Detect which cell encompasses the target text, then output its (x, y) center coordinate. 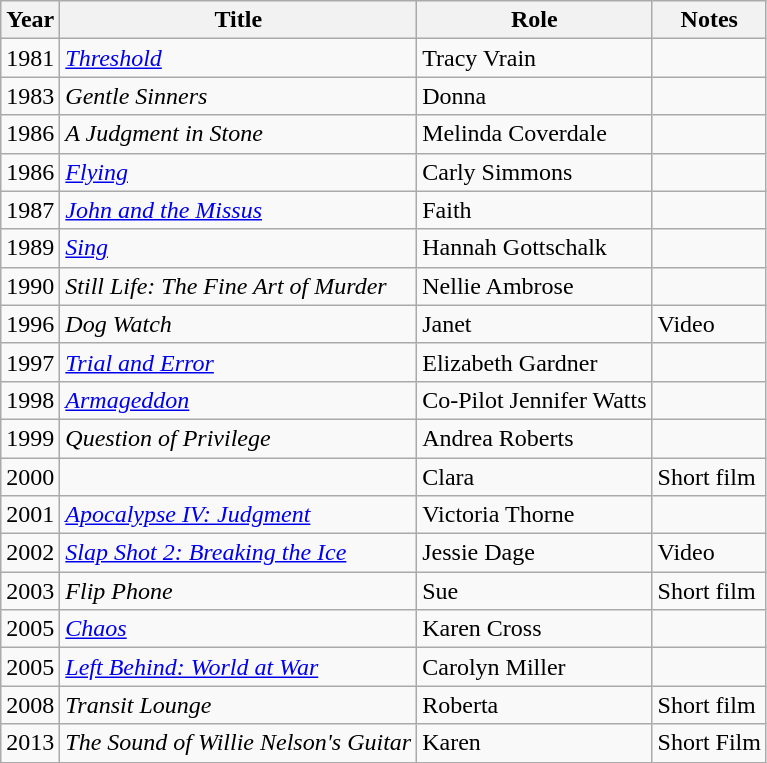
2001 (30, 515)
1987 (30, 210)
1998 (30, 400)
Dog Watch (238, 324)
Question of Privilege (238, 438)
A Judgment in Stone (238, 134)
Trial and Error (238, 362)
Left Behind: World at War (238, 667)
Short Film (709, 743)
Clara (534, 477)
Hannah Gottschalk (534, 248)
Donna (534, 96)
Notes (709, 20)
2013 (30, 743)
Faith (534, 210)
Flying (238, 172)
Apocalypse IV: Judgment (238, 515)
Elizabeth Gardner (534, 362)
Gentle Sinners (238, 96)
1989 (30, 248)
Carolyn Miller (534, 667)
Melinda Coverdale (534, 134)
Roberta (534, 705)
1990 (30, 286)
Victoria Thorne (534, 515)
Andrea Roberts (534, 438)
Role (534, 20)
1983 (30, 96)
Threshold (238, 58)
Sing (238, 248)
1997 (30, 362)
Title (238, 20)
1996 (30, 324)
Armageddon (238, 400)
The Sound of Willie Nelson's Guitar (238, 743)
John and the Missus (238, 210)
Karen Cross (534, 629)
Tracy Vrain (534, 58)
Carly Simmons (534, 172)
Still Life: The Fine Art of Murder (238, 286)
Year (30, 20)
1999 (30, 438)
Chaos (238, 629)
Flip Phone (238, 591)
Co-Pilot Jennifer Watts (534, 400)
Nellie Ambrose (534, 286)
2008 (30, 705)
Janet (534, 324)
2000 (30, 477)
Karen (534, 743)
2003 (30, 591)
Transit Lounge (238, 705)
Sue (534, 591)
1981 (30, 58)
2002 (30, 553)
Jessie Dage (534, 553)
Slap Shot 2: Breaking the Ice (238, 553)
